Find where the given text appears and provide that cell's center as (x, y) coordinate. 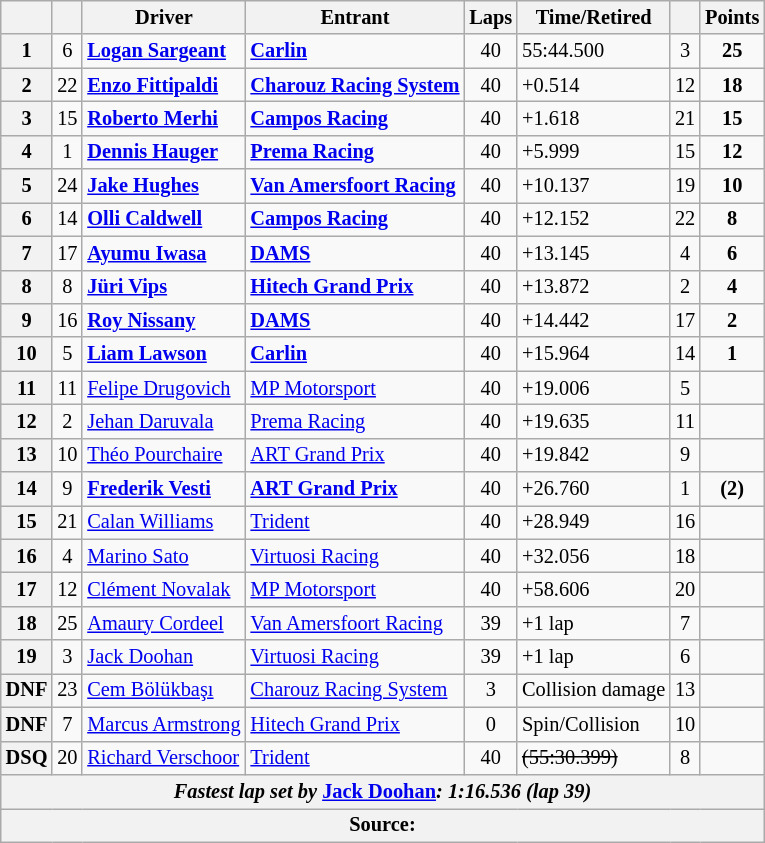
+32.056 (594, 556)
+14.442 (594, 320)
(2) (732, 489)
Jehan Daruvala (164, 421)
Ayumu Iwasa (164, 253)
Jack Doohan (164, 657)
+12.152 (594, 219)
Collision damage (594, 690)
Richard Verschoor (164, 758)
Clément Novalak (164, 589)
+28.949 (594, 522)
Felipe Drugovich (164, 388)
+19.635 (594, 421)
Jüri Vips (164, 287)
(55:30.399) (594, 758)
Entrant (356, 17)
Time/Retired (594, 17)
Fastest lap set by Jack Doohan: 1:16.536 (lap 39) (382, 791)
23 (67, 690)
Olli Caldwell (164, 219)
Jake Hughes (164, 186)
Roberto Merhi (164, 118)
Frederik Vesti (164, 489)
+1.618 (594, 118)
+10.137 (594, 186)
24 (67, 186)
Marino Sato (164, 556)
0 (490, 724)
55:44.500 (594, 51)
+0.514 (594, 85)
Laps (490, 17)
Amaury Cordeel (164, 623)
Enzo Fittipaldi (164, 85)
Driver (164, 17)
+15.964 (594, 354)
+13.145 (594, 253)
Points (732, 17)
DSQ (27, 758)
+19.842 (594, 455)
+26.760 (594, 489)
Théo Pourchaire (164, 455)
Calan Williams (164, 522)
Dennis Hauger (164, 152)
Source: (382, 825)
Liam Lawson (164, 354)
+13.872 (594, 287)
+5.999 (594, 152)
Roy Nissany (164, 320)
+19.006 (594, 388)
Spin/Collision (594, 724)
Marcus Armstrong (164, 724)
Cem Bölükbaşı (164, 690)
+58.606 (594, 589)
Logan Sargeant (164, 51)
